For the text-containing cell, return its midpoint in (X, Y) coordinate format. 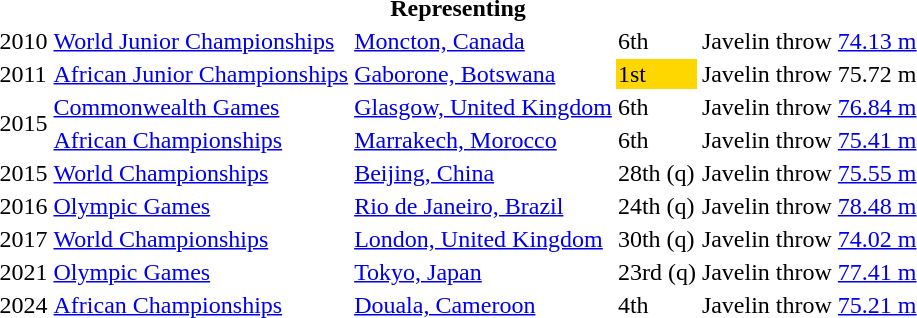
28th (q) (656, 173)
Gaborone, Botswana (484, 74)
World Junior Championships (201, 41)
Tokyo, Japan (484, 272)
Rio de Janeiro, Brazil (484, 206)
African Junior Championships (201, 74)
1st (656, 74)
London, United Kingdom (484, 239)
23rd (q) (656, 272)
Moncton, Canada (484, 41)
Glasgow, United Kingdom (484, 107)
24th (q) (656, 206)
African Championships (201, 140)
Marrakech, Morocco (484, 140)
30th (q) (656, 239)
Commonwealth Games (201, 107)
Beijing, China (484, 173)
